Capture the cell that displays the provided text and extract its [x, y] central coordinate. 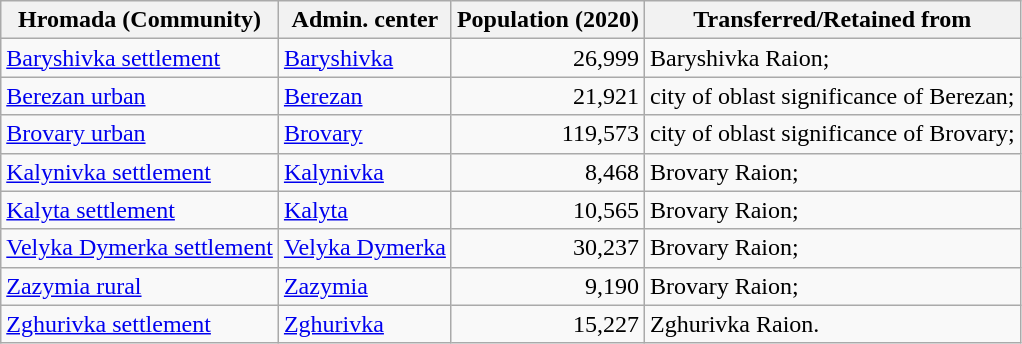
119,573 [548, 134]
Berezan [364, 96]
Hromada (Community) [140, 20]
city of oblast significance of Brovary; [832, 134]
Population (2020) [548, 20]
Brovary [364, 134]
Kalyta settlement [140, 210]
Zghurivka [364, 324]
Kalynivka settlement [140, 172]
Baryshivka Raion; [832, 58]
Velyka Dymerka settlement [140, 248]
9,190 [548, 286]
Admin. center [364, 20]
Zghurivka settlement [140, 324]
city of oblast significance of Berezan; [832, 96]
Zghurivka Raion. [832, 324]
Baryshivka settlement [140, 58]
Zazymia rural [140, 286]
Brovary urban [140, 134]
26,999 [548, 58]
21,921 [548, 96]
Transferred/Retained from [832, 20]
Kalyta [364, 210]
Zazymia [364, 286]
15,227 [548, 324]
30,237 [548, 248]
Baryshivka [364, 58]
10,565 [548, 210]
Berezan urban [140, 96]
Kalynivka [364, 172]
8,468 [548, 172]
Velyka Dymerka [364, 248]
